Find where the given text appears and provide that cell's center as (X, Y) coordinate. 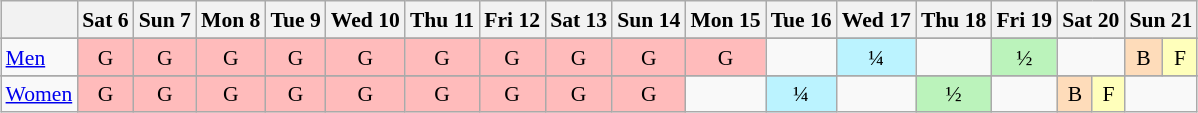
Tue 16 (802, 20)
Sun 7 (165, 20)
Women (40, 94)
Sat 6 (105, 20)
Wed 10 (366, 20)
Fri 12 (512, 20)
Thu 18 (954, 20)
Sun 21 (1160, 20)
Mon 15 (725, 20)
Tue 9 (295, 20)
Men (40, 56)
Sun 14 (648, 20)
Mon 8 (230, 20)
Fri 19 (1024, 20)
Wed 17 (876, 20)
Sat 20 (1090, 20)
Sat 13 (578, 20)
Thu 11 (442, 20)
